Locate the cell with the specified text and output its [X, Y] center coordinate. 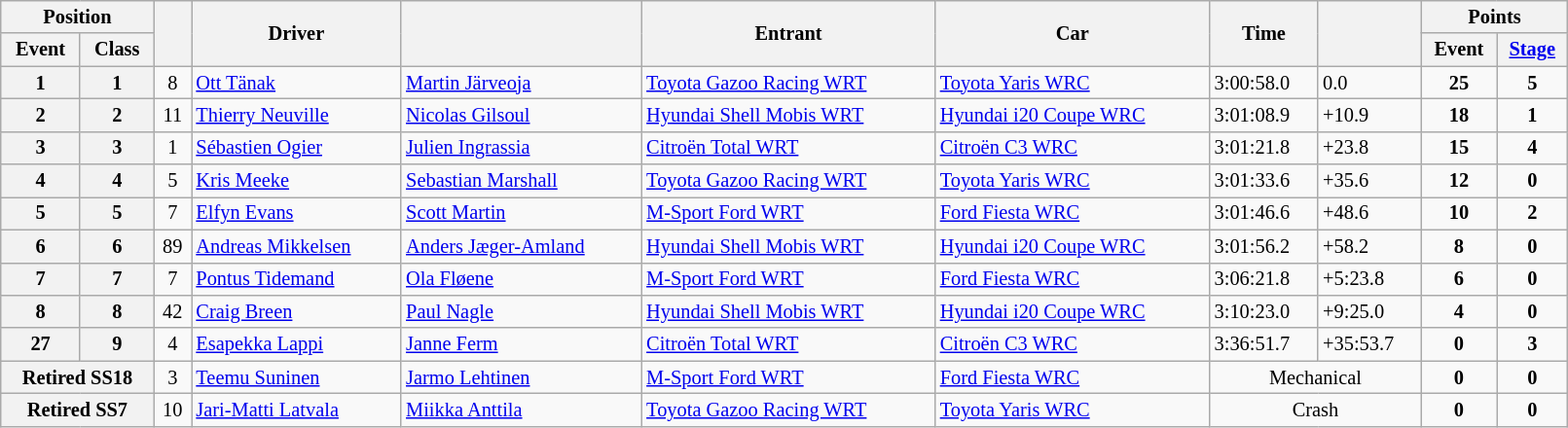
Time [1264, 33]
Retired SS18 [78, 377]
Janne Ferm [522, 344]
3:01:56.2 [1264, 246]
25 [1458, 83]
18 [1458, 115]
Ott Tänak [296, 83]
Points [1495, 17]
+35.6 [1369, 181]
Miikka Anttila [522, 410]
3:10:23.0 [1264, 311]
Kris Meeke [296, 181]
Sebastian Marshall [522, 181]
Driver [296, 33]
Car [1073, 33]
27 [41, 344]
Jari-Matti Latvala [296, 410]
Entrant [788, 33]
Thierry Neuville [296, 115]
Pontus Tidemand [296, 279]
Julien Ingrassia [522, 148]
3:01:46.6 [1264, 213]
Class [117, 50]
3:00:58.0 [1264, 83]
Elfyn Evans [296, 213]
0.0 [1369, 83]
Scott Martin [522, 213]
+23.8 [1369, 148]
Mechanical [1316, 377]
+58.2 [1369, 246]
Position [78, 17]
3:01:08.9 [1264, 115]
3:01:33.6 [1264, 181]
+9:25.0 [1369, 311]
+10.9 [1369, 115]
3:36:51.7 [1264, 344]
12 [1458, 181]
89 [172, 246]
Stage [1532, 50]
Retired SS7 [78, 410]
+5:23.8 [1369, 279]
Jarmo Lehtinen [522, 377]
Sébastien Ogier [296, 148]
Ola Fløene [522, 279]
Paul Nagle [522, 311]
Nicolas Gilsoul [522, 115]
+35:53.7 [1369, 344]
Esapekka Lappi [296, 344]
Teemu Suninen [296, 377]
Craig Breen [296, 311]
42 [172, 311]
3:06:21.8 [1264, 279]
11 [172, 115]
Crash [1316, 410]
9 [117, 344]
+48.6 [1369, 213]
Anders Jæger-Amland [522, 246]
15 [1458, 148]
Martin Järveoja [522, 83]
Andreas Mikkelsen [296, 246]
3:01:21.8 [1264, 148]
